Pinpoint the cell where the given text exists, returning its [x, y] midpoint coordinate. 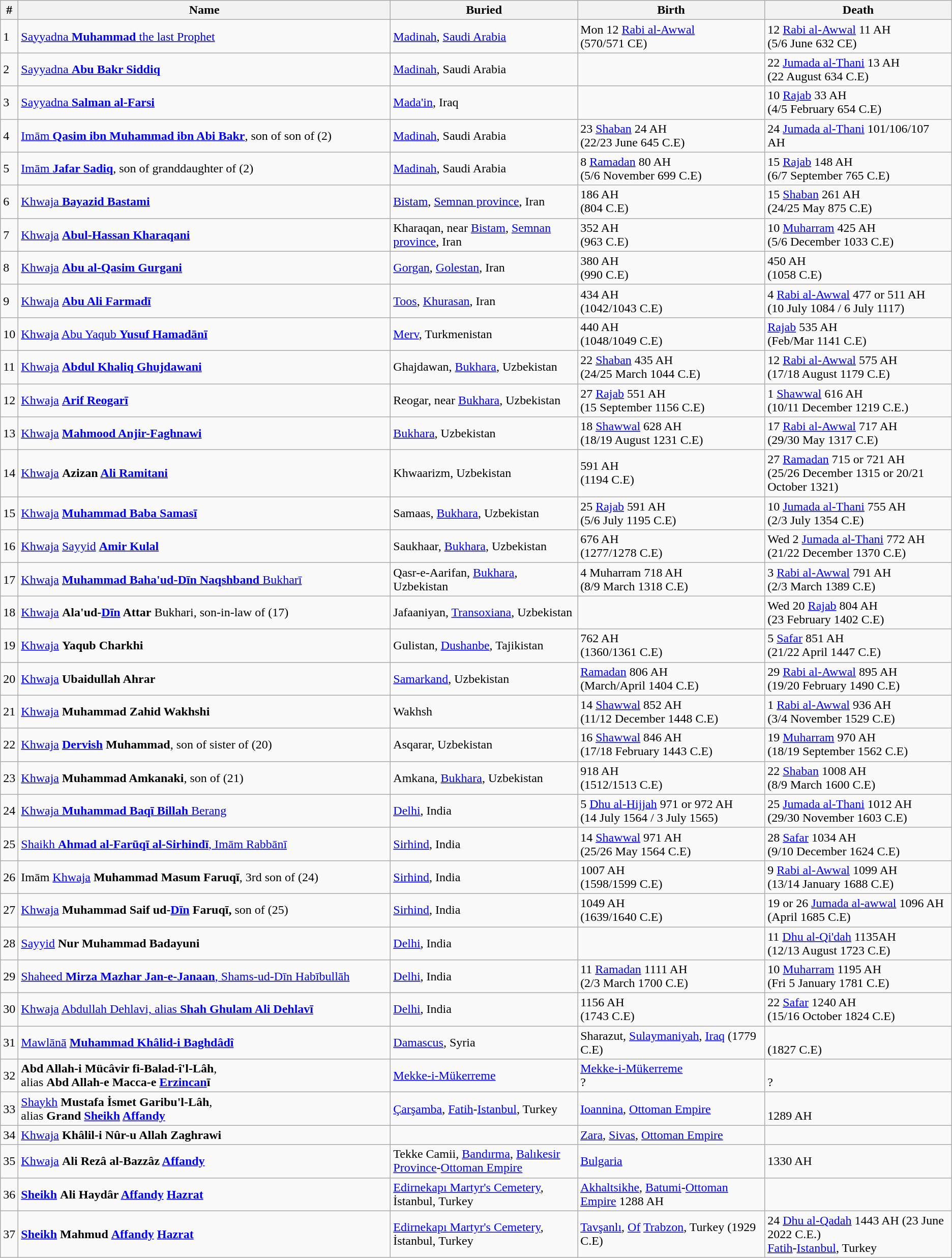
3 Rabi al-Awwal 791 AH(2/3 March 1389 C.E) [858, 580]
Khwaja Muhammad Saif ud-Dīn Faruqī, son of (25) [204, 910]
14 Shawwal 971 AH(25/26 May 1564 C.E) [671, 844]
# [9, 10]
Imām Khwaja Muhammad Masum Faruqī, 3rd son of (24) [204, 877]
22 Shaban 435 AH(24/25 March 1044 C.E) [671, 367]
12 Rabi al-Awwal 11 AH(5/6 June 632 CE) [858, 37]
Sayyadna Salman al-Farsi [204, 103]
Imām Qasim ibn Muhammad ibn Abi Bakr, son of son of (2) [204, 135]
9 [9, 301]
Khwaja Dervish Muhammad, son of sister of (20) [204, 744]
20 [9, 678]
Samarkand, Uzbekistan [484, 678]
23 Shaban 24 AH(22/23 June 645 C.E) [671, 135]
4 Rabi al-Awwal 477 or 511 AH(10 July 1084 / 6 July 1117) [858, 301]
1 Rabi al-Awwal 936 AH(3/4 November 1529 C.E) [858, 712]
36 [9, 1194]
9 Rabi al-Awwal 1099 AH(13/14 January 1688 C.E) [858, 877]
10 [9, 334]
27 Ramadan 715 or 721 AH(25/26 December 1315 or 20/21 October 1321) [858, 473]
29 Rabi al-Awwal 895 AH(19/20 February 1490 C.E) [858, 678]
Sheikh Mahmud Affandy Hazrat [204, 1234]
Reogar, near Bukhara, Uzbekistan [484, 400]
33 [9, 1109]
Wed 2 Jumada al-Thani 772 AH(21/22 December 1370 C.E) [858, 546]
22 [9, 744]
Bukhara, Uzbekistan [484, 433]
Sheikh Ali Haydâr Affandy Hazrat [204, 1194]
918 AH(1512/1513 C.E) [671, 778]
Mada'in, Iraq [484, 103]
31 [9, 1042]
Damascus, Syria [484, 1042]
Khwaja Ubaidullah Ahrar [204, 678]
Khwaja Khâlil-i Nûr-u Allah Zaghrawi [204, 1135]
24 Dhu al-Qadah 1443 AH (23 June 2022 C.E.) Fatih-Istanbul, Turkey [858, 1234]
32 [9, 1076]
434 AH(1042/1043 C.E) [671, 301]
Samaas, Bukhara, Uzbekistan [484, 514]
17 Rabi al-Awwal 717 AH(29/30 May 1317 C.E) [858, 433]
3 [9, 103]
Shaheed Mirza Mazhar Jan-e-Janaan, Shams-ud-Dīn Habībullāh [204, 976]
16 Shawwal 846 AH(17/18 February 1443 C.E) [671, 744]
37 [9, 1234]
(1827 C.E) [858, 1042]
Khwaja Yaqub Charkhi [204, 646]
440 AH(1048/1049 C.E) [671, 334]
14 Shawwal 852 AH(11/12 December 1448 C.E) [671, 712]
Khwaja Mahmood Anjir-Faghnawi [204, 433]
Akhaltsikhe, Batumi-Ottoman Empire 1288 AH [671, 1194]
Ghajdawan, Bukhara, Uzbekistan [484, 367]
34 [9, 1135]
6 [9, 201]
25 Jumada al-Thani 1012 AH(29/30 November 1603 C.E) [858, 811]
5 Safar 851 AH(21/22 April 1447 C.E) [858, 646]
Wakhsh [484, 712]
Zara, Sivas, Ottoman Empire [671, 1135]
Khwaja Abu Ali Farmadī [204, 301]
Bulgaria [671, 1161]
12 Rabi al-Awwal 575 AH(17/18 August 1179 C.E) [858, 367]
1156 AH(1743 C.E) [671, 1010]
762 AH(1360/1361 C.E) [671, 646]
14 [9, 473]
186 AH(804 C.E) [671, 201]
Mekke-i-Mükerreme? [671, 1076]
26 [9, 877]
23 [9, 778]
5 [9, 169]
2 [9, 69]
19 or 26 Jumada al-awwal 1096 AH(April 1685 C.E) [858, 910]
450 AH(1058 C.E) [858, 267]
Ramadan 806 AH(March/April 1404 C.E) [671, 678]
Saukhaar, Bukhara, Uzbekistan [484, 546]
Asqarar, Uzbekistan [484, 744]
Death [858, 10]
5 Dhu al-Hijjah 971 or 972 AH(14 July 1564 / 3 July 1565) [671, 811]
1007 AH(1598/1599 C.E) [671, 877]
22 Shaban 1008 AH(8/9 March 1600 C.E) [858, 778]
10 Muharram 1195 AH(Fri 5 January 1781 C.E) [858, 976]
Khwaja Ala'ud-Dīn Attar Bukhari, son-in-law of (17) [204, 612]
1289 AH [858, 1109]
Rajab 535 AH(Feb/Mar 1141 C.E) [858, 334]
28 [9, 943]
12 [9, 400]
Name [204, 10]
Khwaja Abdullah Dehlavi, alias Shah Ghulam Ali Dehlavī [204, 1010]
24 [9, 811]
11 Dhu al-Qi'dah 1135AH(12/13 August 1723 C.E) [858, 943]
1049 AH(1639/1640 C.E) [671, 910]
Buried [484, 10]
Khwaja Muhammad Amkanaki, son of (21) [204, 778]
Sayyadna Abu Bakr Siddiq [204, 69]
27 [9, 910]
Khwaja Muhammad Baha'ud-Dīn Naqshband Bukharī [204, 580]
Khwaja Muhammad Baba Samasī [204, 514]
Khwaja Abdul Khaliq Ghujdawani [204, 367]
17 [9, 580]
18 [9, 612]
Khwaja Muhammad Zahid Wakhshi [204, 712]
4 Muharram 718 AH(8/9 March 1318 C.E) [671, 580]
Khwaja Sayyid Amir Kulal [204, 546]
Khwaarizm, Uzbekistan [484, 473]
Shaykh Mustafa İsmet Garibu'l-Lâh,alias Grand Sheikh Affandy [204, 1109]
Abd Allah-i Mücâvir fi-Balad-î'l-Lâh, alias Abd Allah-e Macca-e Erzincanī [204, 1076]
Sharazut, Sulaymaniyah, Iraq (1779 C.E) [671, 1042]
25 [9, 844]
15 [9, 514]
11 Ramadan 1111 AH(2/3 March 1700 C.E) [671, 976]
22 Safar 1240 AH(15/16 October 1824 C.E) [858, 1010]
22 Jumada al-Thani 13 AH(22 August 634 C.E) [858, 69]
591 AH(1194 C.E) [671, 473]
Bistam, Semnan province, Iran [484, 201]
Khwaja Bayazid Bastami [204, 201]
Çarşamba, Fatih-Istanbul, Turkey [484, 1109]
Ioannina, Ottoman Empire [671, 1109]
16 [9, 546]
8 Ramadan 80 AH(5/6 November 699 C.E) [671, 169]
7 [9, 235]
13 [9, 433]
? [858, 1076]
Khwaja Abu Yaqub Yusuf Hamadānī [204, 334]
15 Rajab 148 AH(6/7 September 765 C.E) [858, 169]
676 AH(1277/1278 C.E) [671, 546]
19 [9, 646]
Khwaja Muhammad Baqī Billah Berang [204, 811]
Sayyid Nur Muhammad Badayuni [204, 943]
380 AH(990 C.E) [671, 267]
Kharaqan, near Bistam, Semnan province, Iran [484, 235]
30 [9, 1010]
10 Rajab 33 AH(4/5 February 654 C.E) [858, 103]
27 Rajab 551 AH(15 September 1156 C.E) [671, 400]
Khwaja Ali Rezâ al-Bazzâz Affandy [204, 1161]
Khwaja Abul-Hassan Kharaqani [204, 235]
18 Shawwal 628 AH(18/19 August 1231 C.E) [671, 433]
Tekke Camii, Bandırma, Balıkesir Province-Ottoman Empire [484, 1161]
Tavşanlı, Of Trabzon, Turkey (1929 C.E) [671, 1234]
Qasr-e-Aarifan, Bukhara, Uzbekistan [484, 580]
10 Jumada al-Thani 755 AH(2/3 July 1354 C.E) [858, 514]
11 [9, 367]
Khwaja Abu al-Qasim Gurgani [204, 267]
28 Safar 1034 AH(9/10 December 1624 C.E) [858, 844]
Khwaja Azizan Ali Ramitani [204, 473]
15 Shaban 261 AH(24/25 May 875 C.E) [858, 201]
Mekke-i-Mükerreme [484, 1076]
1330 AH [858, 1161]
352 AH(963 C.E) [671, 235]
21 [9, 712]
25 Rajab 591 AH(5/6 July 1195 C.E) [671, 514]
Imām Jafar Sadiq, son of granddaughter of (2) [204, 169]
1 [9, 37]
4 [9, 135]
1 Shawwal 616 AH(10/11 December 1219 C.E.) [858, 400]
10 Muharram 425 AH(5/6 December 1033 C.E) [858, 235]
19 Muharram 970 AH(18/19 September 1562 C.E) [858, 744]
35 [9, 1161]
29 [9, 976]
Sayyadna Muhammad the last Prophet [204, 37]
Amkana, Bukhara, Uzbekistan [484, 778]
Mon 12 Rabi al-Awwal(570/571 CE) [671, 37]
24 Jumada al-Thani 101/106/107 AH [858, 135]
Shaikh Ahmad al-Farūqī al-Sirhindī, Imām Rabbānī [204, 844]
Gorgan, Golestan, Iran [484, 267]
8 [9, 267]
Merv, Turkmenistan [484, 334]
Wed 20 Rajab 804 AH(23 February 1402 C.E) [858, 612]
Jafaaniyan, Transoxiana, Uzbekistan [484, 612]
Birth [671, 10]
Gulistan, Dushanbe, Tajikistan [484, 646]
Toos, Khurasan, Iran [484, 301]
Khwaja Arif Reogarī [204, 400]
Mawlānā Muhammad Khâlid-i Baghdâdî [204, 1042]
